Determine the [X, Y] coordinate at the center of the cell enclosing the given text.  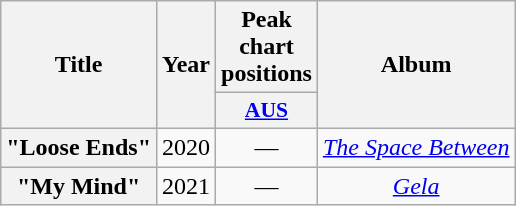
"My Mind" [79, 185]
2020 [186, 147]
Gela [416, 185]
The Space Between [416, 147]
AUS [267, 111]
Year [186, 65]
Title [79, 65]
Album [416, 65]
2021 [186, 185]
"Loose Ends" [79, 147]
Peak chart positions [267, 47]
